Locate the cell with the specified text and output its [X, Y] center coordinate. 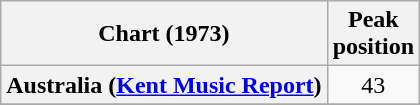
Australia (Kent Music Report) [164, 85]
Chart (1973) [164, 34]
Peakposition [373, 34]
43 [373, 85]
